Scan for the cell matching the given text and deliver its [x, y] coordinate at center. 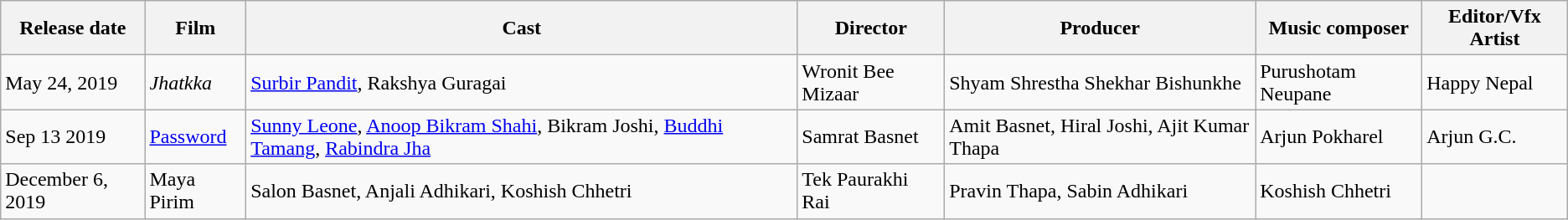
Producer [1101, 28]
Surbir Pandit, Rakshya Guragai [522, 82]
Director [871, 28]
Amit Basnet, Hiral Joshi, Ajit Kumar Thapa [1101, 137]
Editor/Vfx Artist [1495, 28]
Sunny Leone, Anoop Bikram Shahi, Bikram Joshi, Buddhi Tamang, Rabindra Jha [522, 137]
May 24, 2019 [73, 82]
Pravin Thapa, Sabin Adhikari [1101, 191]
Salon Basnet, Anjali Adhikari, Koshish Chhetri [522, 191]
Samrat Basnet [871, 137]
Music composer [1338, 28]
Purushotam Neupane [1338, 82]
Shyam Shrestha Shekhar Bishunkhe [1101, 82]
Wronit Bee Mizaar [871, 82]
Arjun Pokharel [1338, 137]
Sep 13 2019 [73, 137]
December 6, 2019 [73, 191]
Maya Pirim [196, 191]
Password [196, 137]
Arjun G.C. [1495, 137]
Tek Paurakhi Rai [871, 191]
Cast [522, 28]
Film [196, 28]
Happy Nepal [1495, 82]
Jhatkka [196, 82]
Release date [73, 28]
Koshish Chhetri [1338, 191]
